Detect which cell encompasses the target text, then output its (x, y) center coordinate. 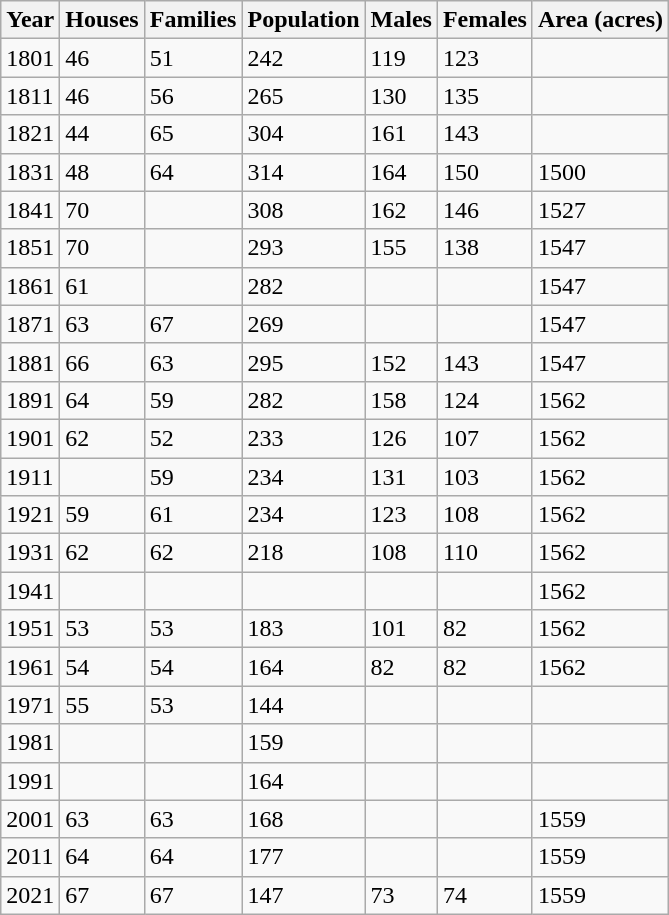
2011 (30, 857)
1841 (30, 210)
242 (304, 58)
66 (102, 362)
218 (304, 553)
162 (401, 210)
1871 (30, 324)
155 (401, 248)
1911 (30, 477)
131 (401, 477)
124 (484, 400)
147 (304, 895)
150 (484, 172)
Males (401, 20)
1991 (30, 781)
48 (102, 172)
73 (401, 895)
119 (401, 58)
1901 (30, 438)
314 (304, 172)
103 (484, 477)
1891 (30, 400)
1831 (30, 172)
159 (304, 743)
74 (484, 895)
1941 (30, 591)
52 (193, 438)
55 (102, 705)
56 (193, 96)
1861 (30, 286)
138 (484, 248)
152 (401, 362)
269 (304, 324)
1971 (30, 705)
107 (484, 438)
44 (102, 134)
Year (30, 20)
1811 (30, 96)
135 (484, 96)
Females (484, 20)
1961 (30, 667)
1851 (30, 248)
233 (304, 438)
1821 (30, 134)
1500 (600, 172)
Houses (102, 20)
1527 (600, 210)
1931 (30, 553)
51 (193, 58)
308 (304, 210)
Area (acres) (600, 20)
110 (484, 553)
1921 (30, 515)
304 (304, 134)
265 (304, 96)
101 (401, 629)
293 (304, 248)
168 (304, 819)
1881 (30, 362)
126 (401, 438)
1981 (30, 743)
2021 (30, 895)
295 (304, 362)
Population (304, 20)
146 (484, 210)
65 (193, 134)
1801 (30, 58)
161 (401, 134)
183 (304, 629)
2001 (30, 819)
158 (401, 400)
144 (304, 705)
1951 (30, 629)
130 (401, 96)
Families (193, 20)
177 (304, 857)
